From the cell containing the given text, extract its center point as [X, Y] coordinate. 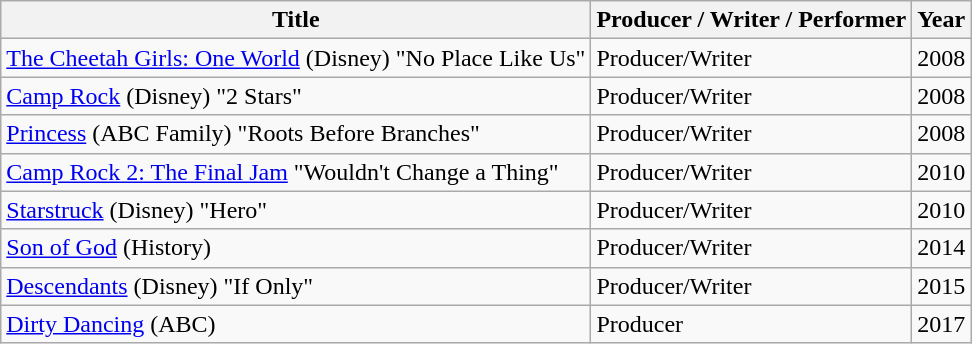
Son of God (History) [296, 248]
Producer / Writer / Performer [752, 20]
Title [296, 20]
Descendants (Disney) "If Only" [296, 286]
Dirty Dancing (ABC) [296, 324]
Camp Rock 2: The Final Jam "Wouldn't Change a Thing" [296, 172]
Princess (ABC Family) "Roots Before Branches" [296, 134]
Producer [752, 324]
2017 [942, 324]
The Cheetah Girls: One World (Disney) "No Place Like Us" [296, 58]
Camp Rock (Disney) "2 Stars" [296, 96]
Starstruck (Disney) "Hero" [296, 210]
2014 [942, 248]
Year [942, 20]
2015 [942, 286]
